Find where the given text appears and provide that cell's center as (x, y) coordinate. 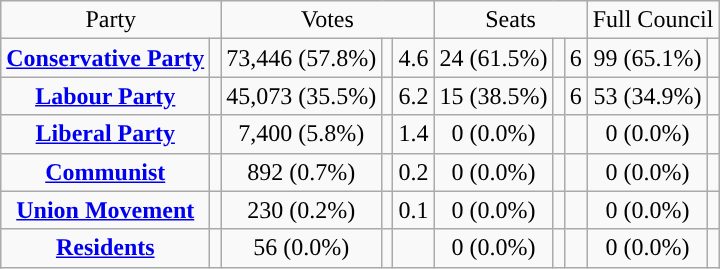
Communist (106, 172)
6.2 (414, 96)
892 (0.7%) (302, 172)
Liberal Party (106, 134)
45,073 (35.5%) (302, 96)
Votes (328, 20)
56 (0.0%) (302, 248)
Party (111, 20)
Union Movement (106, 210)
24 (61.5%) (494, 58)
53 (34.9%) (648, 96)
4.6 (414, 58)
Conservative Party (106, 58)
1.4 (414, 134)
Residents (106, 248)
73,446 (57.8%) (302, 58)
230 (0.2%) (302, 210)
99 (65.1%) (648, 58)
Full Council (653, 20)
15 (38.5%) (494, 96)
0.2 (414, 172)
Seats (510, 20)
0.1 (414, 210)
Labour Party (106, 96)
7,400 (5.8%) (302, 134)
